Detect which cell encompasses the target text, then output its (x, y) center coordinate. 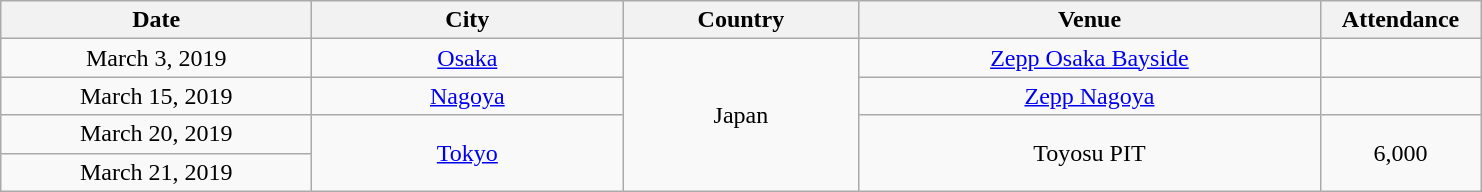
Osaka (468, 58)
March 21, 2019 (156, 172)
Tokyo (468, 153)
Country (741, 20)
Date (156, 20)
6,000 (1400, 153)
Toyosu PIT (1090, 153)
Japan (741, 115)
Nagoya (468, 96)
Zepp Osaka Bayside (1090, 58)
March 3, 2019 (156, 58)
March 20, 2019 (156, 134)
March 15, 2019 (156, 96)
City (468, 20)
Zepp Nagoya (1090, 96)
Attendance (1400, 20)
Venue (1090, 20)
